Return [x, y] of the center of cell containing provided text 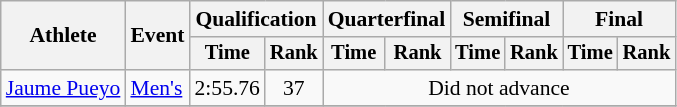
2:55.76 [226, 88]
Jaume Pueyo [64, 88]
Athlete [64, 36]
Qualification [256, 19]
Did not advance [500, 88]
Quarterfinal [387, 19]
37 [294, 88]
Event [157, 36]
Men's [157, 88]
Semifinal [506, 19]
Final [619, 19]
